Capture the cell that displays the provided text and extract its (X, Y) central coordinate. 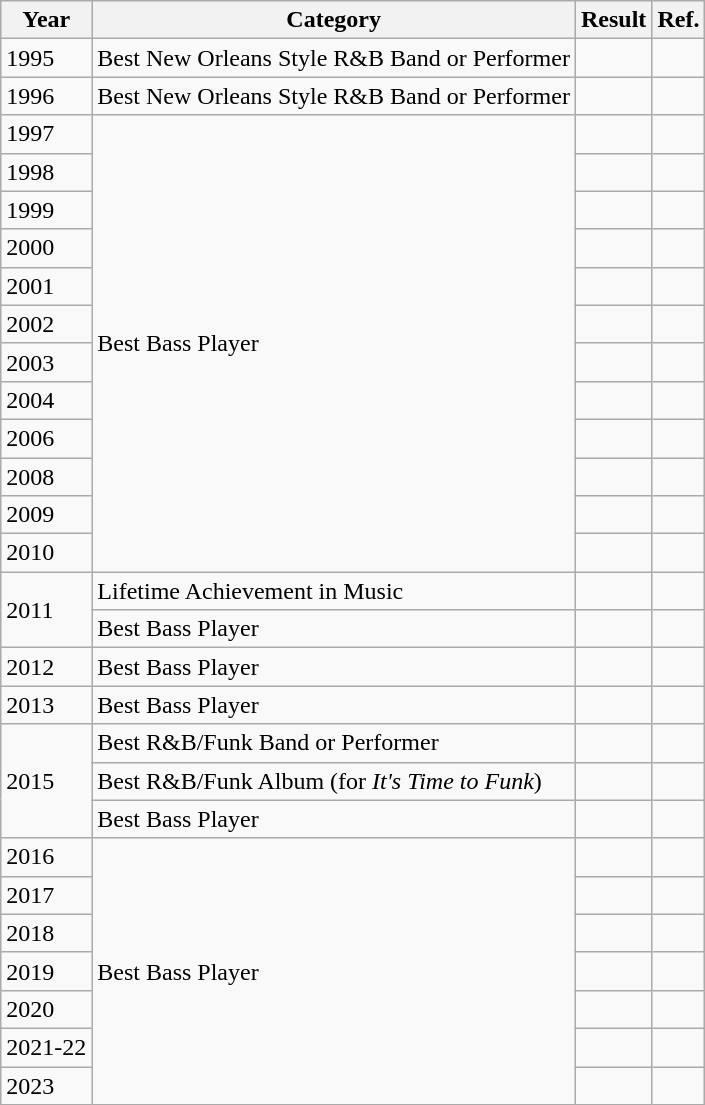
2016 (46, 857)
2013 (46, 705)
2001 (46, 286)
Result (613, 20)
2003 (46, 362)
1999 (46, 210)
2017 (46, 895)
Ref. (678, 20)
1996 (46, 96)
2021-22 (46, 1047)
Year (46, 20)
Best R&B/Funk Album (for It's Time to Funk) (334, 781)
2006 (46, 438)
Lifetime Achievement in Music (334, 591)
2004 (46, 400)
2020 (46, 1009)
2009 (46, 515)
2011 (46, 610)
2018 (46, 933)
2015 (46, 781)
1998 (46, 172)
1995 (46, 58)
2023 (46, 1085)
1997 (46, 134)
Best R&B/Funk Band or Performer (334, 743)
2000 (46, 248)
Category (334, 20)
2008 (46, 477)
2010 (46, 553)
2019 (46, 971)
2012 (46, 667)
2002 (46, 324)
